Identify which cell holds the provided text, then report its [X, Y] central coordinate. 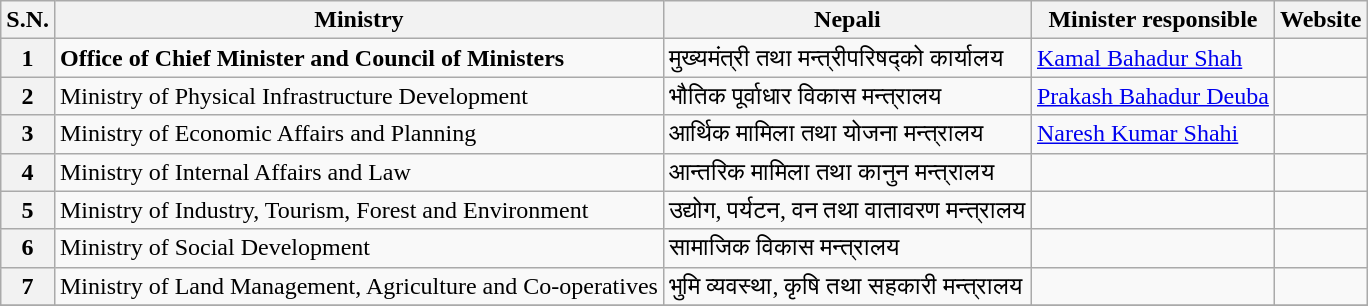
S.N. [28, 20]
6 [28, 248]
आर्थिक मामिला तथा योजना मन्त्रालय [847, 134]
Ministry of Economic Affairs and Planning [358, 134]
Website [1320, 20]
Office of Chief Minister and Council of Ministers [358, 58]
Prakash Bahadur Deuba [1152, 96]
3 [28, 134]
Minister responsible [1152, 20]
Ministry of Industry, Tourism, Forest and Environment [358, 210]
सामाजिक विकास मन्त्रालय [847, 248]
Kamal Bahadur Shah [1152, 58]
Ministry of Internal Affairs and Law [358, 172]
मुख्यमंत्री तथा मन्त्रीपरिषद्को कार्यालय [847, 58]
Ministry of Physical Infrastructure Development [358, 96]
7 [28, 286]
उद्योग, पर्यटन, वन तथा वातावरण मन्त्रालय [847, 210]
Ministry of Land Management, Agriculture and Co-operatives [358, 286]
आन्तरिक मामिला तथा कानुन मन्त्रालय [847, 172]
Naresh Kumar Shahi [1152, 134]
2 [28, 96]
4 [28, 172]
भौतिक पूर्वाधार विकास मन्त्रालय [847, 96]
Nepali [847, 20]
1 [28, 58]
5 [28, 210]
Ministry of Social Development [358, 248]
Ministry [358, 20]
भुमि व्यवस्था, कृषि तथा सहकारी मन्त्रालय [847, 286]
